Capture the cell that displays the provided text and extract its (X, Y) central coordinate. 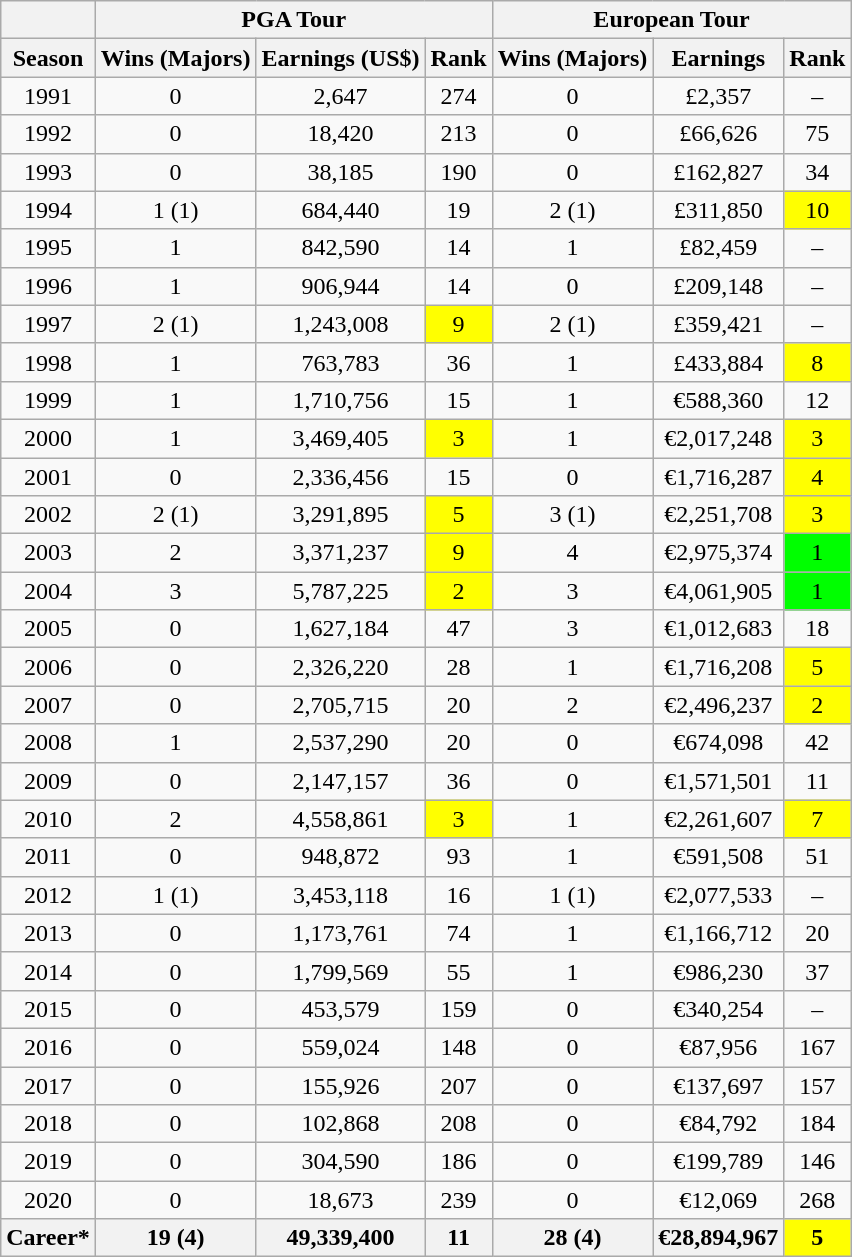
38,185 (340, 172)
2,537,290 (340, 743)
2010 (48, 819)
948,872 (340, 857)
€137,697 (718, 1085)
19 (4) (176, 1238)
£359,421 (718, 324)
16 (458, 895)
42 (818, 743)
842,590 (340, 248)
7 (818, 819)
18,673 (340, 1200)
3 (1) (572, 515)
157 (818, 1085)
2009 (48, 781)
2,326,220 (340, 667)
10 (818, 210)
1991 (48, 96)
Earnings (718, 58)
€340,254 (718, 1009)
75 (818, 134)
Earnings (US$) (340, 58)
Career* (48, 1238)
2008 (48, 743)
€28,894,967 (718, 1238)
1996 (48, 286)
213 (458, 134)
186 (458, 1162)
102,868 (340, 1124)
£209,148 (718, 286)
2017 (48, 1085)
28 (4) (572, 1238)
47 (458, 629)
€4,061,905 (718, 591)
€1,166,712 (718, 933)
2020 (48, 1200)
304,590 (340, 1162)
€2,077,533 (718, 895)
8 (818, 362)
€199,789 (718, 1162)
2004 (48, 591)
€1,571,501 (718, 781)
274 (458, 96)
93 (458, 857)
1995 (48, 248)
€2,251,708 (718, 515)
2019 (48, 1162)
1998 (48, 362)
2003 (48, 553)
2015 (48, 1009)
€12,069 (718, 1200)
1,243,008 (340, 324)
€1,012,683 (718, 629)
€84,792 (718, 1124)
2012 (48, 895)
12 (818, 400)
1992 (48, 134)
€1,716,287 (718, 477)
763,783 (340, 362)
2006 (48, 667)
2,147,157 (340, 781)
19 (458, 210)
European Tour (672, 20)
239 (458, 1200)
€1,716,208 (718, 667)
€2,261,607 (718, 819)
€986,230 (718, 971)
18 (818, 629)
4,558,861 (340, 819)
49,339,400 (340, 1238)
€674,098 (718, 743)
1993 (48, 172)
£2,357 (718, 96)
Season (48, 58)
37 (818, 971)
159 (458, 1009)
2013 (48, 933)
3,291,895 (340, 515)
€588,360 (718, 400)
55 (458, 971)
268 (818, 1200)
2018 (48, 1124)
74 (458, 933)
2016 (48, 1047)
148 (458, 1047)
167 (818, 1047)
2,705,715 (340, 705)
£162,827 (718, 172)
2011 (48, 857)
5,787,225 (340, 591)
1,627,184 (340, 629)
1994 (48, 210)
2005 (48, 629)
1,173,761 (340, 933)
906,944 (340, 286)
3,453,118 (340, 895)
1,710,756 (340, 400)
€591,508 (718, 857)
€2,975,374 (718, 553)
146 (818, 1162)
£311,850 (718, 210)
€2,496,237 (718, 705)
1999 (48, 400)
51 (818, 857)
2002 (48, 515)
£82,459 (718, 248)
1997 (48, 324)
559,024 (340, 1047)
28 (458, 667)
208 (458, 1124)
€2,017,248 (718, 438)
207 (458, 1085)
2000 (48, 438)
34 (818, 172)
2007 (48, 705)
684,440 (340, 210)
2,336,456 (340, 477)
£66,626 (718, 134)
2,647 (340, 96)
184 (818, 1124)
2001 (48, 477)
190 (458, 172)
3,371,237 (340, 553)
€87,956 (718, 1047)
3,469,405 (340, 438)
PGA Tour (294, 20)
2014 (48, 971)
£433,884 (718, 362)
18,420 (340, 134)
1,799,569 (340, 971)
155,926 (340, 1085)
453,579 (340, 1009)
